Find where the given text appears and provide that cell's center as (X, Y) coordinate. 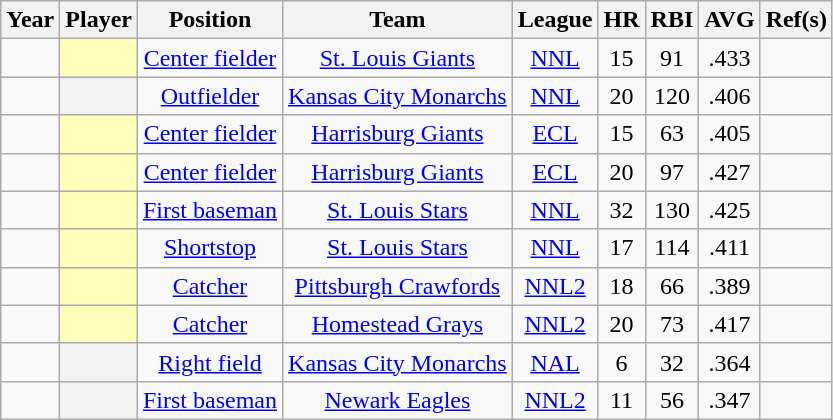
Outfielder (210, 96)
91 (672, 58)
HR (622, 20)
.364 (730, 362)
73 (672, 324)
.417 (730, 324)
.405 (730, 134)
6 (622, 362)
.406 (730, 96)
Player (99, 20)
Newark Eagles (398, 400)
Position (210, 20)
St. Louis Giants (398, 58)
.427 (730, 172)
League (555, 20)
Team (398, 20)
.347 (730, 400)
11 (622, 400)
66 (672, 286)
Homestead Grays (398, 324)
63 (672, 134)
.389 (730, 286)
Shortstop (210, 248)
56 (672, 400)
97 (672, 172)
Pittsburgh Crawfords (398, 286)
NAL (555, 362)
RBI (672, 20)
120 (672, 96)
17 (622, 248)
114 (672, 248)
18 (622, 286)
.433 (730, 58)
Ref(s) (796, 20)
Year (30, 20)
130 (672, 210)
Right field (210, 362)
.411 (730, 248)
AVG (730, 20)
.425 (730, 210)
